Detect which cell encompasses the target text, then output its (X, Y) center coordinate. 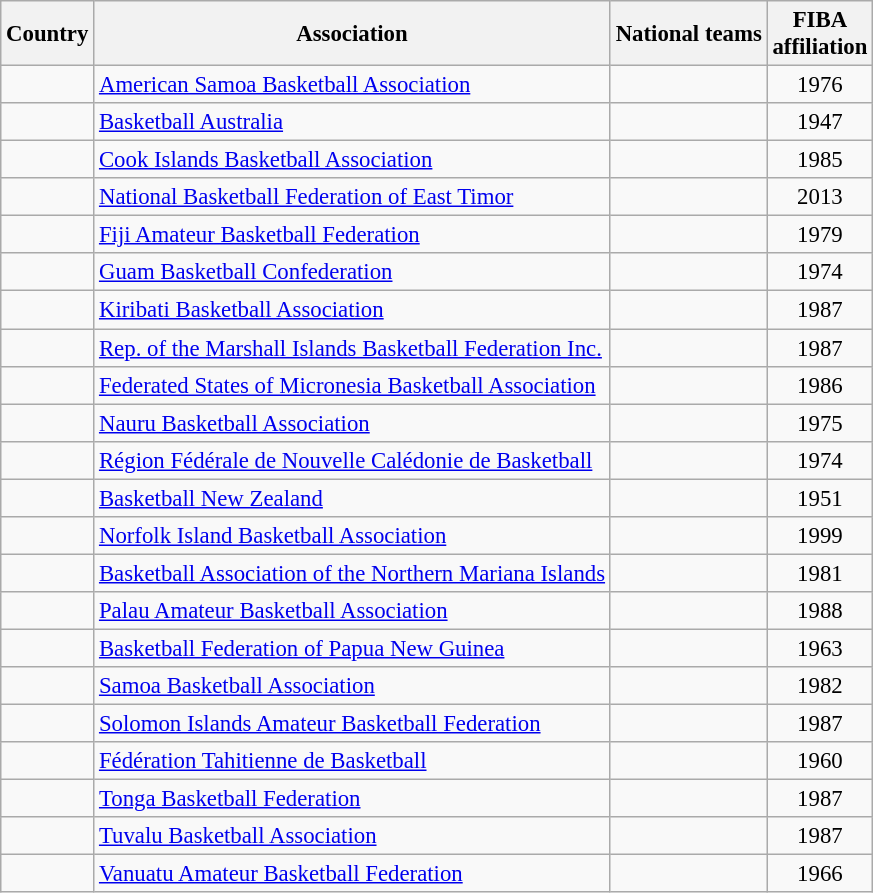
Tonga Basketball Federation (352, 799)
1966 (820, 874)
National teams (688, 34)
1986 (820, 385)
Nauru Basketball Association (352, 423)
Samoa Basketball Association (352, 686)
1979 (820, 235)
Fiji Amateur Basketball Federation (352, 235)
1963 (820, 648)
1951 (820, 498)
Solomon Islands Amateur Basketball Federation (352, 724)
Norfolk Island Basketball Association (352, 536)
Région Fédérale de Nouvelle Calédonie de Basketball (352, 460)
1960 (820, 761)
1981 (820, 573)
Basketball New Zealand (352, 498)
1982 (820, 686)
American Samoa Basketball Association (352, 85)
Basketball Association of the Northern Mariana Islands (352, 573)
1988 (820, 611)
Federated States of Micronesia Basketball Association (352, 385)
Tuvalu Basketball Association (352, 836)
Guam Basketball Confederation (352, 273)
Association (352, 34)
Cook Islands Basketball Association (352, 160)
Basketball Federation of Papua New Guinea (352, 648)
Basketball Australia (352, 122)
1999 (820, 536)
1947 (820, 122)
Vanuatu Amateur Basketball Federation (352, 874)
Rep. of the Marshall Islands Basketball Federation Inc. (352, 348)
2013 (820, 197)
1975 (820, 423)
Palau Amateur Basketball Association (352, 611)
FIBAaffiliation (820, 34)
Fédération Tahitienne de Basketball (352, 761)
1976 (820, 85)
National Basketball Federation of East Timor (352, 197)
1985 (820, 160)
Country (48, 34)
Kiribati Basketball Association (352, 310)
